Extract the (X, Y) coordinate from the center of the cell holding the provided text.  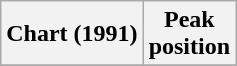
Chart (1991) (72, 34)
Peakposition (189, 34)
